Pinpoint the cell where the given text exists, returning its [x, y] midpoint coordinate. 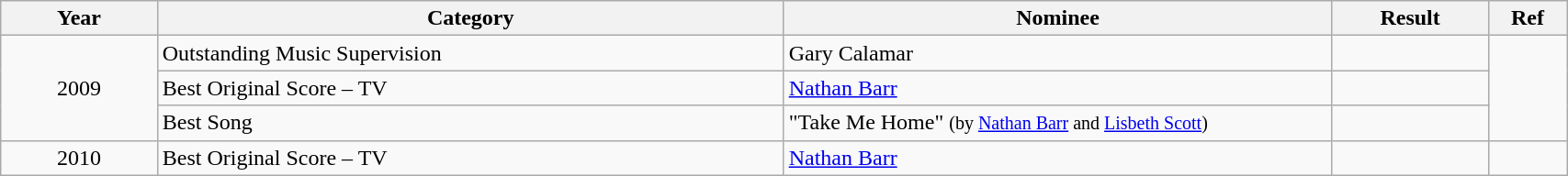
2010 [79, 158]
Gary Calamar [1058, 53]
Result [1410, 18]
"Take Me Home" (by Nathan Barr and Lisbeth Scott) [1058, 123]
Category [470, 18]
2009 [79, 88]
Ref [1527, 18]
Nominee [1058, 18]
Best Song [470, 123]
Year [79, 18]
Outstanding Music Supervision [470, 53]
